Provide the (x, y) coordinate of the cell's center where the given text is located.  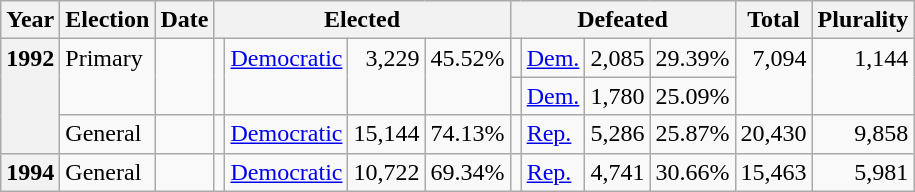
3,229 (386, 77)
45.52% (468, 77)
30.66% (692, 172)
Year (30, 20)
4,741 (618, 172)
25.87% (692, 134)
25.09% (692, 96)
Date (184, 20)
1,780 (618, 96)
5,981 (863, 172)
Elected (362, 20)
Plurality (863, 20)
Primary (108, 77)
29.39% (692, 58)
74.13% (468, 134)
2,085 (618, 58)
1994 (30, 172)
9,858 (863, 134)
Total (774, 20)
1,144 (863, 77)
1992 (30, 96)
Election (108, 20)
15,144 (386, 134)
15,463 (774, 172)
20,430 (774, 134)
7,094 (774, 77)
69.34% (468, 172)
5,286 (618, 134)
10,722 (386, 172)
Defeated (622, 20)
